Find where the given text appears and provide that cell's center as (x, y) coordinate. 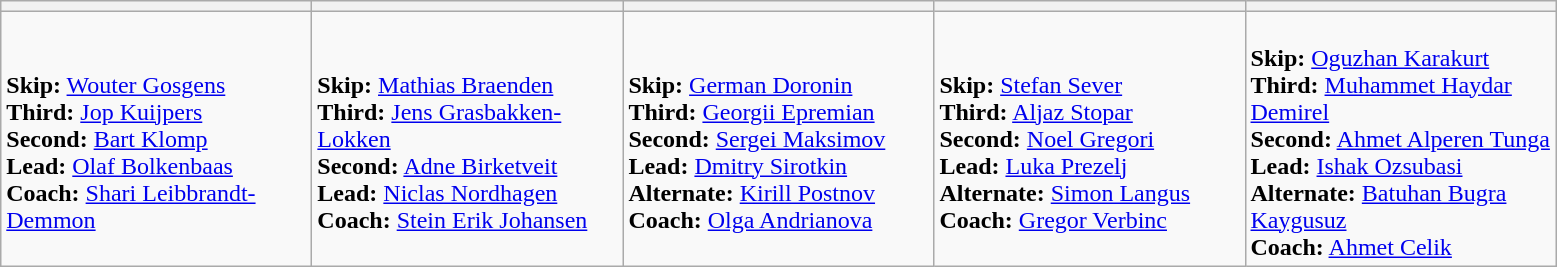
Skip: Stefan Sever Third: Aljaz Stopar Second: Noel Gregori Lead: Luka Prezelj Alternate: Simon Langus Coach: Gregor Verbinc (1090, 139)
Skip: German Doronin Third: Georgii Epremian Second: Sergei Maksimov Lead: Dmitry Sirotkin Alternate: Kirill Postnov Coach: Olga Andrianova (778, 139)
Skip: Mathias Braenden Third: Jens Grasbakken-Lokken Second: Adne Birketveit Lead: Niclas Nordhagen Coach: Stein Erik Johansen (468, 139)
Skip: Wouter Gosgens Third: Jop Kuijpers Second: Bart Klomp Lead: Olaf Bolkenbaas Coach: Shari Leibbrandt-Demmon (156, 139)
